Return (X, Y) of the center of cell containing provided text 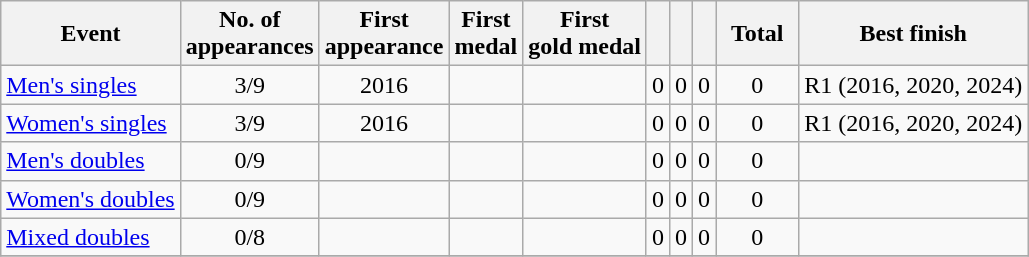
Women's singles (90, 123)
Best finish (914, 34)
Event (90, 34)
Women's doubles (90, 199)
Mixed doubles (90, 237)
Total (758, 34)
Firstgold medal (585, 34)
Firstmedal (486, 34)
Men's doubles (90, 161)
No. ofappearances (250, 34)
0/8 (250, 237)
Firstappearance (384, 34)
Men's singles (90, 85)
